Extract the (x, y) coordinate from the center of the cell holding the provided text.  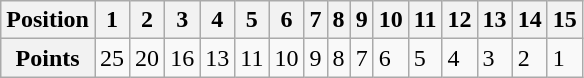
16 (182, 58)
12 (460, 20)
15 (564, 20)
Position (48, 20)
20 (148, 58)
14 (530, 20)
Points (48, 58)
25 (112, 58)
